Capture the cell that displays the provided text and extract its [x, y] central coordinate. 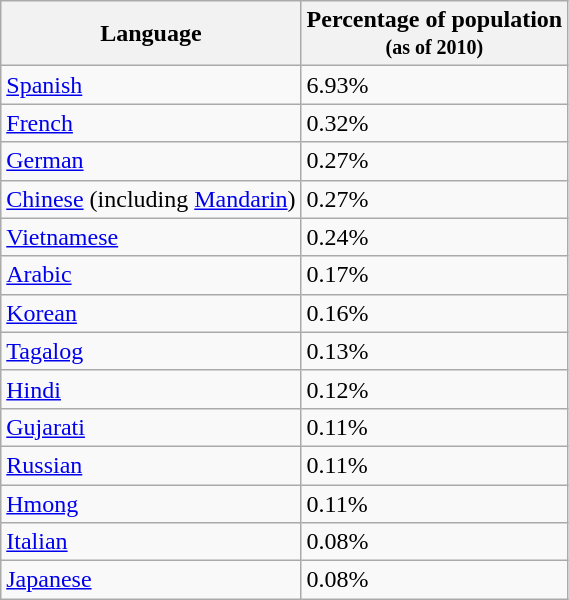
Vietnamese [151, 237]
0.17% [434, 275]
Tagalog [151, 351]
German [151, 161]
Gujarati [151, 427]
Japanese [151, 580]
0.24% [434, 237]
0.13% [434, 351]
Chinese (including Mandarin) [151, 199]
Percentage of population(as of 2010) [434, 34]
Language [151, 34]
Hmong [151, 503]
Italian [151, 542]
0.32% [434, 123]
Spanish [151, 85]
6.93% [434, 85]
0.16% [434, 313]
Korean [151, 313]
Hindi [151, 389]
Arabic [151, 275]
Russian [151, 465]
0.12% [434, 389]
French [151, 123]
